Provide the (X, Y) coordinate of the cell's center where the given text is located.  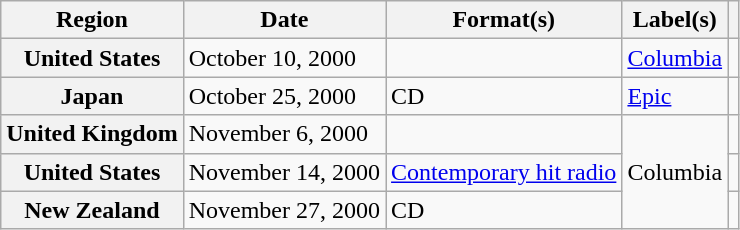
New Zealand (92, 210)
Label(s) (675, 20)
November 27, 2000 (284, 210)
Region (92, 20)
Date (284, 20)
United Kingdom (92, 134)
Japan (92, 96)
October 10, 2000 (284, 58)
Contemporary hit radio (504, 172)
November 6, 2000 (284, 134)
Format(s) (504, 20)
November 14, 2000 (284, 172)
Epic (675, 96)
October 25, 2000 (284, 96)
